Output the (X, Y) coordinate of the center of the cell containing the given text.  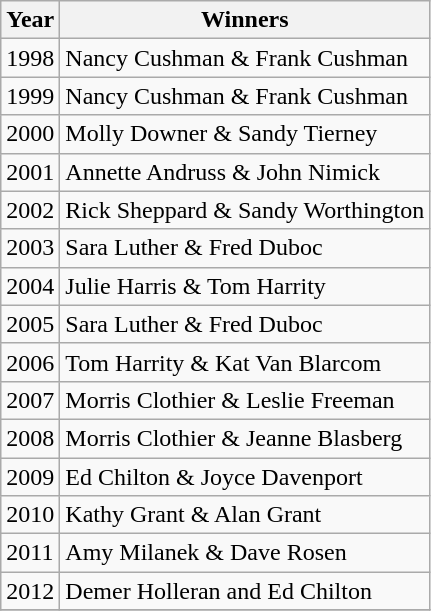
Rick Sheppard & Sandy Worthington (245, 210)
2004 (30, 286)
2008 (30, 438)
2009 (30, 477)
2011 (30, 553)
2000 (30, 134)
1999 (30, 96)
Morris Clothier & Leslie Freeman (245, 400)
Ed Chilton & Joyce Davenport (245, 477)
2007 (30, 400)
2006 (30, 362)
Amy Milanek & Dave Rosen (245, 553)
2003 (30, 248)
Morris Clothier & Jeanne Blasberg (245, 438)
2001 (30, 172)
Year (30, 20)
Tom Harrity & Kat Van Blarcom (245, 362)
2005 (30, 324)
Kathy Grant & Alan Grant (245, 515)
Molly Downer & Sandy Tierney (245, 134)
2010 (30, 515)
2002 (30, 210)
Julie Harris & Tom Harrity (245, 286)
Winners (245, 20)
2012 (30, 591)
Demer Holleran and Ed Chilton (245, 591)
Annette Andruss & John Nimick (245, 172)
1998 (30, 58)
